Locate the cell with the specified text and output its [X, Y] center coordinate. 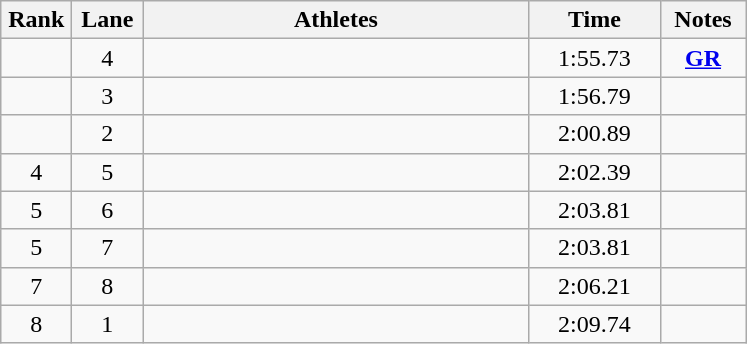
2 [108, 134]
GR [703, 58]
2:09.74 [594, 324]
Time [594, 20]
6 [108, 210]
3 [108, 96]
Rank [36, 20]
2:02.39 [594, 172]
1:56.79 [594, 96]
Notes [703, 20]
1:55.73 [594, 58]
Lane [108, 20]
Athletes [336, 20]
1 [108, 324]
2:00.89 [594, 134]
2:06.21 [594, 286]
